Scan for the cell matching the given text and deliver its (x, y) coordinate at center. 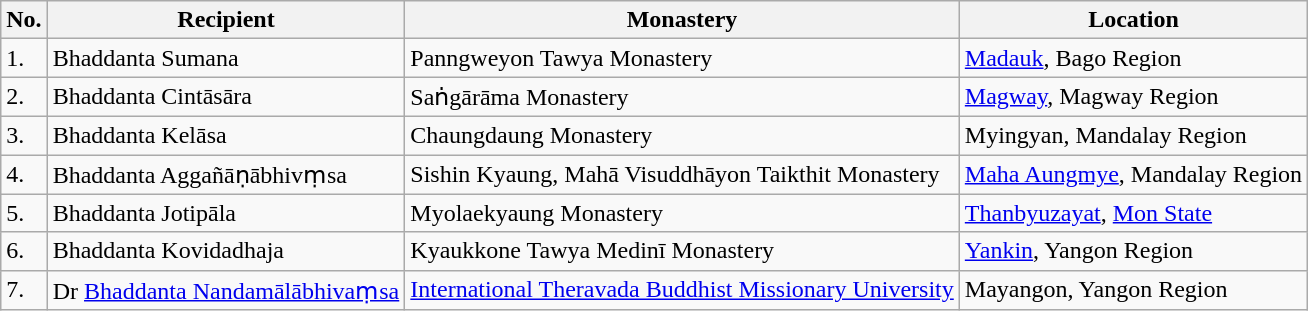
Madauk, Bago Region (1133, 58)
No. (24, 20)
Magway, Magway Region (1133, 97)
Bhaddanta Sumana (226, 58)
Mayangon, Yangon Region (1133, 290)
4. (24, 174)
Saṅgārāma Monastery (682, 97)
5. (24, 213)
Sishin Kyaung, Mahā Visuddhāyon Taikthit Monastery (682, 174)
7. (24, 290)
Maha Aungmye, Mandalay Region (1133, 174)
Myingyan, Mandalay Region (1133, 135)
Chaungdaung Monastery (682, 135)
1. (24, 58)
Recipient (226, 20)
Kyaukkone Tawya Medinī Monastery (682, 251)
Dr Bhaddanta Nandamālābhivaṃsa (226, 290)
Bhaddanta Kovidadhaja (226, 251)
6. (24, 251)
Panngweyon Tawya Monastery (682, 58)
Bhaddanta Cintāsāra (226, 97)
Monastery (682, 20)
Bhaddanta Aggañāṇābhivṃsa (226, 174)
Location (1133, 20)
Bhaddanta Kelāsa (226, 135)
3. (24, 135)
International Theravada Buddhist Missionary University (682, 290)
Yankin, Yangon Region (1133, 251)
2. (24, 97)
Thanbyuzayat, Mon State (1133, 213)
Bhaddanta Jotipāla (226, 213)
Myolaekyaung Monastery (682, 213)
